Locate the cell with the specified text and output its [x, y] center coordinate. 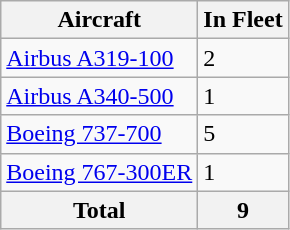
5 [243, 134]
Airbus A340-500 [100, 96]
Boeing 737-700 [100, 134]
Total [100, 210]
Boeing 767-300ER [100, 172]
Airbus A319-100 [100, 58]
9 [243, 210]
Aircraft [100, 20]
2 [243, 58]
In Fleet [243, 20]
